Locate the cell with the specified text and output its (x, y) center coordinate. 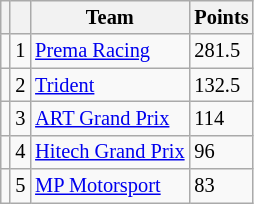
96 (221, 152)
132.5 (221, 85)
114 (221, 118)
5 (20, 186)
83 (221, 186)
Hitech Grand Prix (110, 152)
1 (20, 51)
4 (20, 152)
Points (221, 17)
2 (20, 85)
Team (110, 17)
Trident (110, 85)
Prema Racing (110, 51)
281.5 (221, 51)
3 (20, 118)
MP Motorsport (110, 186)
ART Grand Prix (110, 118)
